For the text-containing cell, return its midpoint in [x, y] coordinate format. 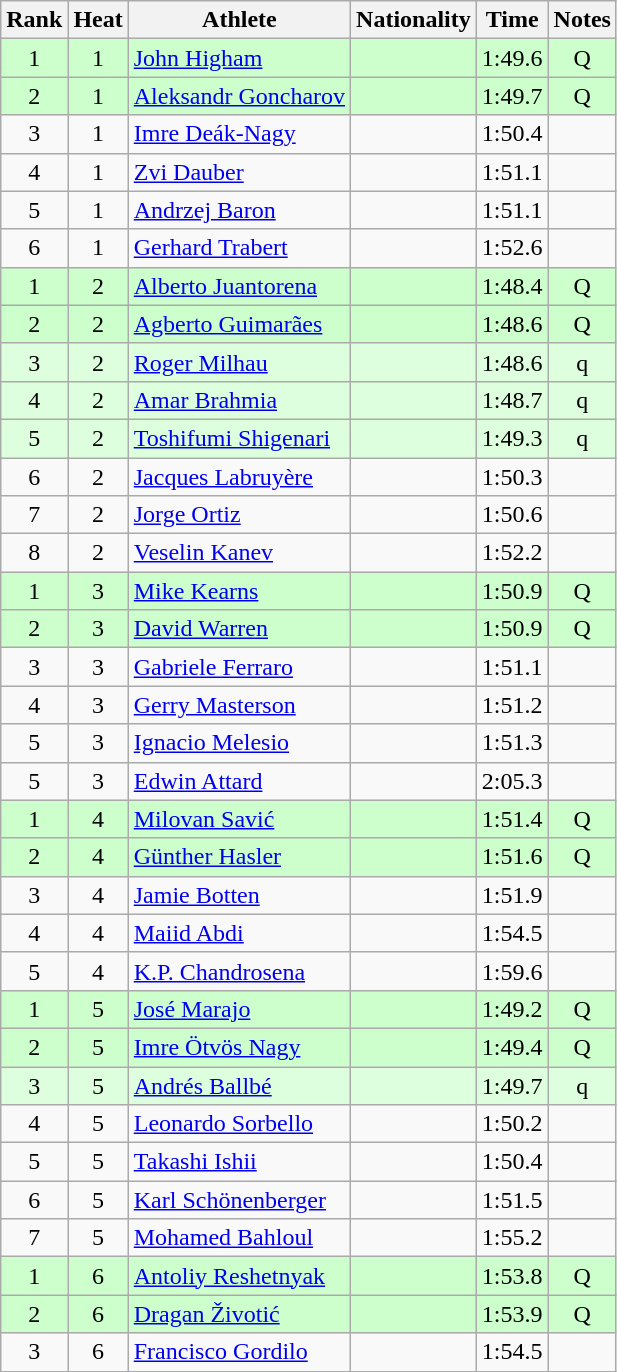
1:49.3 [512, 438]
Imre Deák-Nagy [239, 134]
Nationality [414, 20]
Gerhard Trabert [239, 248]
Imre Ötvös Nagy [239, 1047]
1:51.4 [512, 819]
1:50.2 [512, 1124]
Milovan Savić [239, 819]
Leonardo Sorbello [239, 1124]
David Warren [239, 629]
Athlete [239, 20]
1:53.8 [512, 1276]
Aleksandr Goncharov [239, 96]
Jamie Botten [239, 895]
José Marajo [239, 1009]
Maiid Abdi [239, 933]
1:50.3 [512, 477]
Andrés Ballbé [239, 1085]
K.P. Chandrosena [239, 971]
Andrzej Baron [239, 210]
Ignacio Melesio [239, 743]
Gerry Masterson [239, 705]
1:48.4 [512, 286]
Jacques Labruyère [239, 477]
Takashi Ishii [239, 1162]
Agberto Guimarães [239, 324]
Gabriele Ferraro [239, 667]
Time [512, 20]
Roger Milhau [239, 362]
Amar Brahmia [239, 400]
Karl Schönenberger [239, 1200]
Toshifumi Shigenari [239, 438]
1:55.2 [512, 1238]
John Higham [239, 58]
Dragan Životić [239, 1314]
Notes [582, 20]
Veselin Kanev [239, 553]
1:59.6 [512, 971]
1:48.7 [512, 400]
Heat [98, 20]
1:49.6 [512, 58]
1:51.5 [512, 1200]
Rank [34, 20]
2:05.3 [512, 781]
Mike Kearns [239, 591]
1:49.4 [512, 1047]
Jorge Ortiz [239, 515]
Francisco Gordilo [239, 1352]
8 [34, 553]
1:53.9 [512, 1314]
1:50.6 [512, 515]
1:51.2 [512, 705]
1:49.2 [512, 1009]
1:51.9 [512, 895]
Alberto Juantorena [239, 286]
1:52.6 [512, 248]
1:52.2 [512, 553]
Zvi Dauber [239, 172]
1:51.3 [512, 743]
Mohamed Bahloul [239, 1238]
1:51.6 [512, 857]
Edwin Attard [239, 781]
Günther Hasler [239, 857]
Antoliy Reshetnyak [239, 1276]
